Return the (x, y) coordinate for the center point of the cell that contains the specified text.  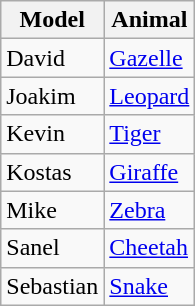
Joakim (52, 96)
David (52, 58)
Model (52, 20)
Kevin (52, 134)
Kostas (52, 172)
Sanel (52, 248)
Tiger (150, 134)
Mike (52, 210)
Sebastian (52, 286)
Giraffe (150, 172)
Zebra (150, 210)
Cheetah (150, 248)
Animal (150, 20)
Gazelle (150, 58)
Leopard (150, 96)
Snake (150, 286)
